Provide the [x, y] coordinate of the cell's center where the given text is located.  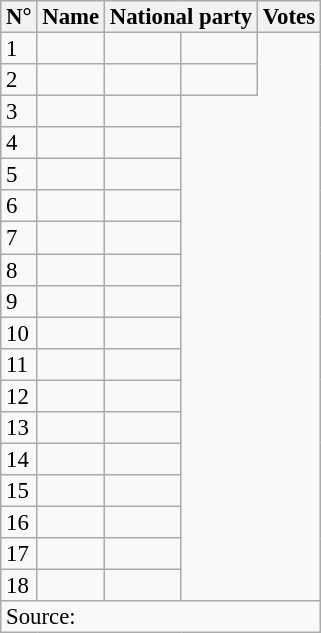
18 [19, 586]
2 [19, 80]
Name [71, 17]
7 [19, 238]
11 [19, 364]
16 [19, 522]
N° [19, 17]
5 [19, 175]
8 [19, 270]
15 [19, 491]
14 [19, 459]
Votes [288, 17]
National party [180, 17]
1 [19, 49]
Source: [161, 617]
10 [19, 333]
12 [19, 396]
3 [19, 112]
9 [19, 301]
6 [19, 206]
4 [19, 143]
17 [19, 554]
13 [19, 428]
